Return the (X, Y) coordinate for the center point of the cell that contains the specified text.  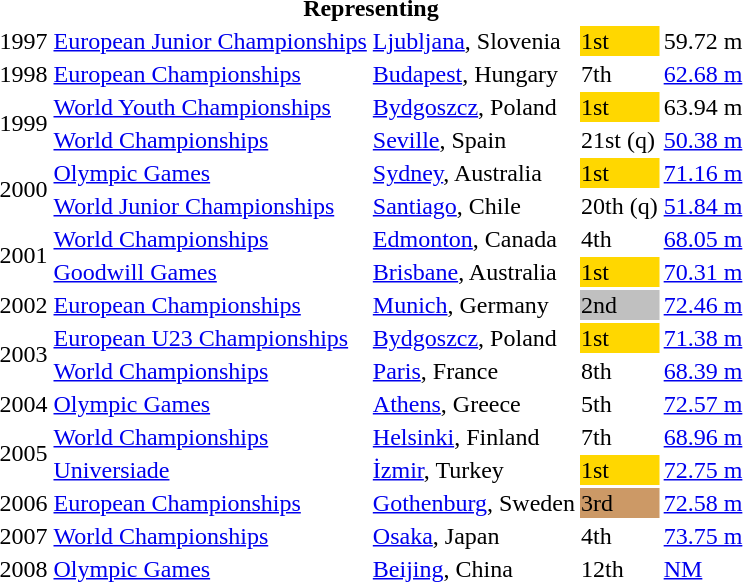
Universiade (210, 470)
Seville, Spain (474, 140)
İzmir, Turkey (474, 470)
World Youth Championships (210, 107)
8th (620, 371)
Sydney, Australia (474, 173)
European Junior Championships (210, 41)
Athens, Greece (474, 404)
2nd (620, 305)
Helsinki, Finland (474, 437)
World Junior Championships (210, 206)
Paris, France (474, 371)
Goodwill Games (210, 272)
European U23 Championships (210, 338)
Munich, Germany (474, 305)
21st (q) (620, 140)
Ljubljana, Slovenia (474, 41)
3rd (620, 503)
20th (q) (620, 206)
Brisbane, Australia (474, 272)
5th (620, 404)
Santiago, Chile (474, 206)
Gothenburg, Sweden (474, 503)
Edmonton, Canada (474, 239)
Budapest, Hungary (474, 74)
Osaka, Japan (474, 536)
